Capture the cell that displays the provided text and extract its (x, y) central coordinate. 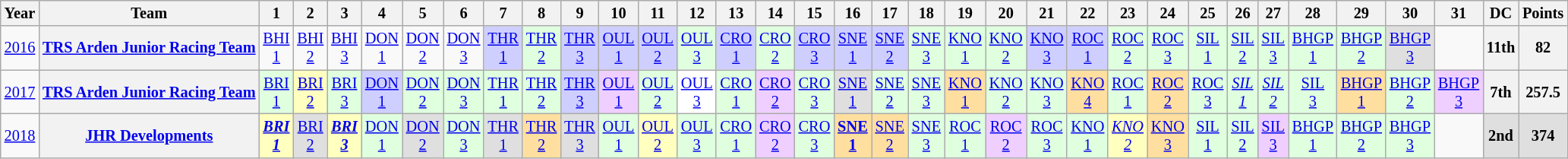
29 (1361, 13)
2nd (1500, 135)
26 (1242, 13)
21 (1047, 13)
2 (310, 13)
BHI1 (276, 48)
17 (890, 13)
24 (1168, 13)
8 (541, 13)
23 (1128, 13)
3 (345, 13)
82 (1543, 48)
16 (852, 13)
2016 (20, 48)
5 (423, 13)
2018 (20, 135)
22 (1087, 13)
11th (1500, 48)
19 (965, 13)
31 (1459, 13)
30 (1410, 13)
Points (1543, 13)
10 (619, 13)
15 (815, 13)
28 (1313, 13)
27 (1273, 13)
20 (1006, 13)
374 (1543, 135)
14 (775, 13)
7 (503, 13)
4 (382, 13)
BHI3 (345, 48)
13 (736, 13)
JHR Developments (149, 135)
KNO4 (1087, 92)
9 (579, 13)
Year (20, 13)
2017 (20, 92)
11 (658, 13)
Team (149, 13)
6 (464, 13)
7th (1500, 92)
DC (1500, 13)
25 (1208, 13)
BHI2 (310, 48)
12 (697, 13)
18 (926, 13)
1 (276, 13)
257.5 (1543, 92)
